Search for the cell housing the specified text and yield its [x, y] center coordinate. 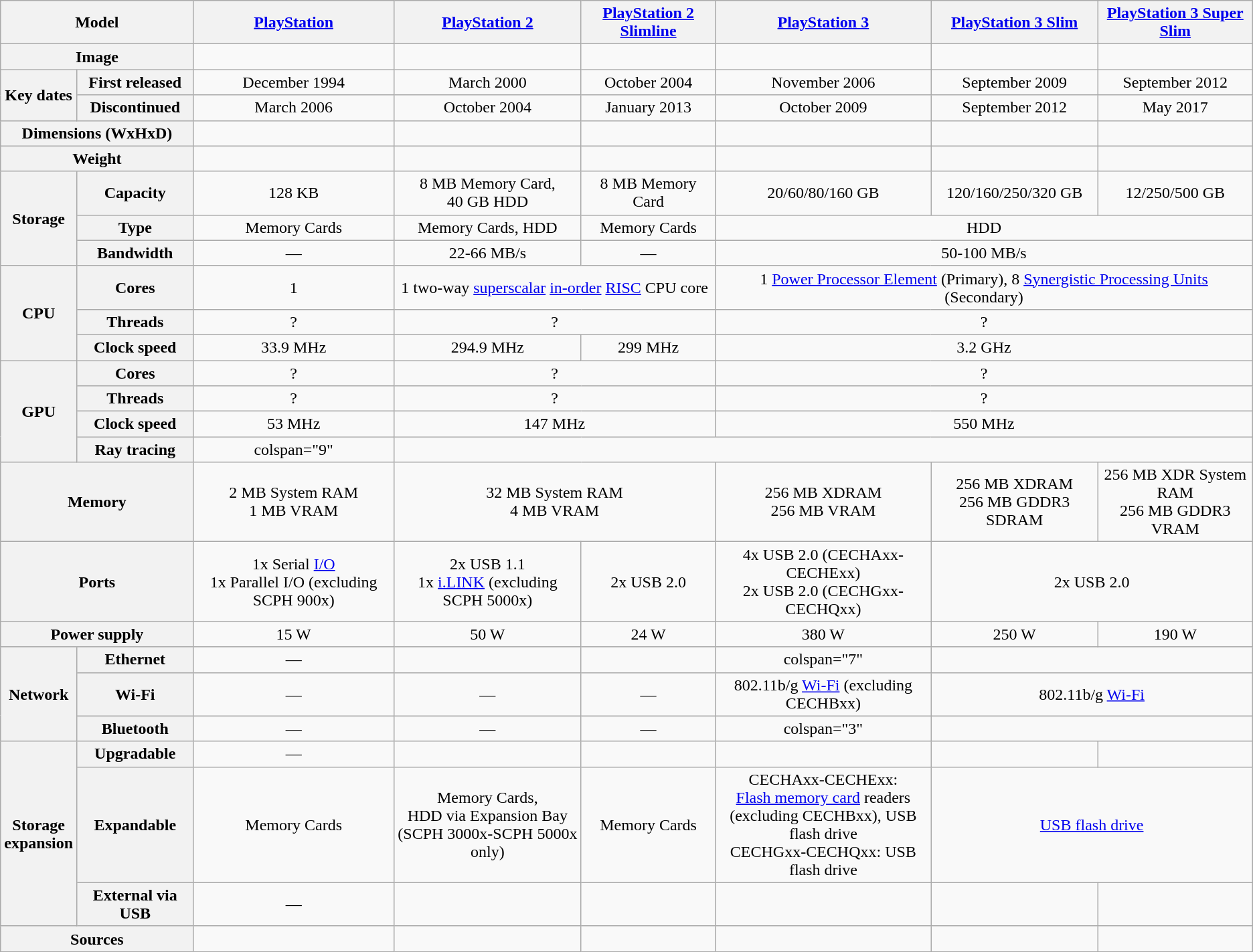
Key dates [39, 95]
147 MHz [554, 424]
colspan="3" [823, 729]
May 2017 [1175, 108]
Weight [97, 159]
22-66 MB/s [487, 253]
53 MHz [293, 424]
Ray tracing [135, 450]
250 W [1015, 634]
15 W [293, 634]
PlayStation 2 Slimline [648, 23]
256 MB XDRAM256 MB GDDR3 SDRAM [1015, 502]
CECHAxx-CECHExx:Flash memory card readers(excluding CECHBxx), USB flash driveCECHGxx-CECHQxx: USB flash drive [823, 824]
1 two-way superscalar in-order RISC CPU core [554, 288]
Dimensions (WxHxD) [97, 133]
550 MHz [984, 424]
March 2006 [293, 108]
256 MB XDR System RAM256 MB GDDR3 VRAM [1175, 502]
190 W [1175, 634]
Discontinued [135, 108]
Wi-Fi [135, 694]
December 1994 [293, 82]
2 MB System RAM1 MB VRAM [293, 502]
380 W [823, 634]
Capacity [135, 193]
1x Serial I/O1x Parallel I/O (excluding SCPH 900x) [293, 582]
October 2009 [823, 108]
128 KB [293, 193]
8 MB Memory Card, 40 GB HDD [487, 193]
4x USB 2.0 (CECHAxx-CECHExx)2x USB 2.0 (CECHGxx-CECHQxx) [823, 582]
1 Power Processor Element (Primary), 8 Synergistic Processing Units (Secondary) [984, 288]
Memory Cards,HDD via Expansion Bay(SCPH 3000x-SCPH 5000x only) [487, 824]
PlayStation 2 [487, 23]
CPU [39, 313]
PlayStation 3 [823, 23]
January 2013 [648, 108]
Bluetooth [135, 729]
Ethernet [135, 660]
1 [293, 288]
HDD [984, 227]
8 MB Memory Card [648, 193]
colspan="7" [823, 660]
Image [97, 57]
3.2 GHz [984, 347]
20/60/80/160 GB [823, 193]
299 MHz [648, 347]
September 2009 [1015, 82]
GPU [39, 411]
12/250/500 GB [1175, 193]
Power supply [97, 634]
50-100 MB/s [984, 253]
Memory Cards, HDD [487, 227]
Upgradable [135, 754]
2x USB 1.11x i.LINK (excluding SCPH 5000x) [487, 582]
PlayStation [293, 23]
Memory [97, 502]
256 MB XDRAM256 MB VRAM [823, 502]
colspan="9" [293, 450]
Model [97, 23]
Storage [39, 218]
294.9 MHz [487, 347]
32 MB System RAM4 MB VRAM [554, 502]
24 W [648, 634]
November 2006 [823, 82]
120/160/250/320 GB [1015, 193]
External via USB [135, 905]
Type [135, 227]
PlayStation 3 Slim [1015, 23]
Network [39, 694]
USB flash drive [1092, 824]
Sources [97, 939]
PlayStation 3 Super Slim [1175, 23]
802.11b/g Wi-Fi [1092, 694]
50 W [487, 634]
First released [135, 82]
802.11b/g Wi-Fi (excluding CECHBxx) [823, 694]
Storageexpansion [39, 834]
Expandable [135, 824]
Bandwidth [135, 253]
March 2000 [487, 82]
Ports [97, 582]
33.9 MHz [293, 347]
